Scan for the cell matching the given text and deliver its (X, Y) coordinate at center. 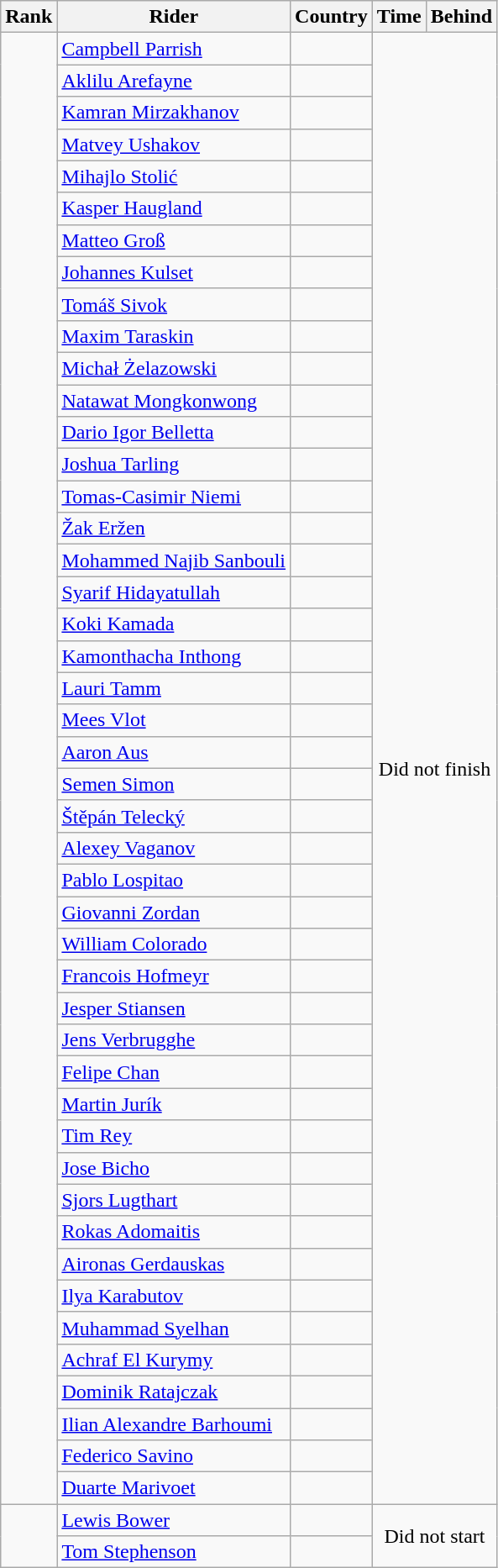
Rank (29, 17)
Muhammad Syelhan (174, 1328)
Pablo Lospitao (174, 880)
Federico Savino (174, 1456)
William Colorado (174, 944)
Tom Stephenson (174, 1552)
Sjors Lugthart (174, 1200)
Ilian Alexandre Barhoumi (174, 1424)
Jens Verbrugghe (174, 1040)
Maxim Taraskin (174, 336)
Giovanni Zordan (174, 912)
Mees Vlot (174, 720)
Kamran Mirzakhanov (174, 113)
Rokas Adomaitis (174, 1232)
Kamonthacha Inthong (174, 656)
Dario Igor Belletta (174, 433)
Francois Hofmeyr (174, 976)
Štěpán Telecký (174, 816)
Semen Simon (174, 784)
Matteo Groß (174, 240)
Jesper Stiansen (174, 1008)
Michał Żelazowski (174, 368)
Country (332, 17)
Duarte Marivoet (174, 1488)
Tomas-Casimir Niemi (174, 497)
Žak Eržen (174, 529)
Time (399, 17)
Tomáš Sivok (174, 304)
Did not start (434, 1536)
Tim Rey (174, 1136)
Natawat Mongkonwong (174, 401)
Ilya Karabutov (174, 1296)
Kasper Haugland (174, 208)
Matvey Ushakov (174, 145)
Aklilu Arefayne (174, 81)
Martin Jurík (174, 1104)
Behind (461, 17)
Mohammed Najib Sanbouli (174, 560)
Alexey Vaganov (174, 848)
Achraf El Kurymy (174, 1360)
Jose Bicho (174, 1168)
Dominik Ratajczak (174, 1392)
Lewis Bower (174, 1520)
Aironas Gerdauskas (174, 1264)
Felipe Chan (174, 1072)
Syarif Hidayatullah (174, 592)
Joshua Tarling (174, 465)
Lauri Tamm (174, 688)
Campbell Parrish (174, 49)
Did not finish (434, 768)
Mihajlo Stolić (174, 176)
Johannes Kulset (174, 272)
Koki Kamada (174, 624)
Aaron Aus (174, 752)
Rider (174, 17)
